Identify which cell holds the provided text, then report its [X, Y] central coordinate. 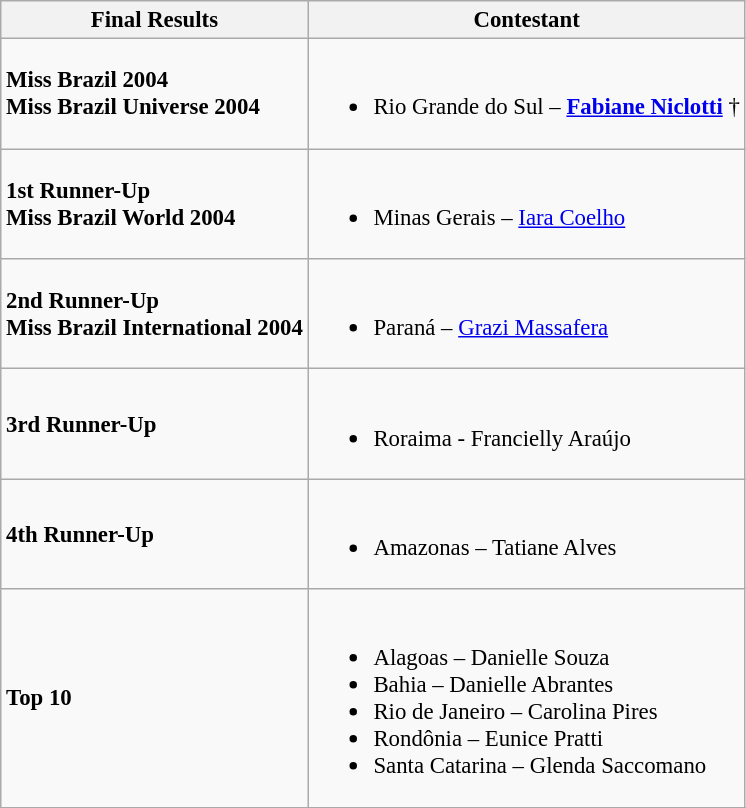
Rio Grande do Sul – Fabiane Niclotti † [526, 94]
Contestant [526, 20]
Alagoas – Danielle SouzaBahia – Danielle AbrantesRio de Janeiro – Carolina PiresRondônia – Eunice PrattiSanta Catarina – Glenda Saccomano [526, 698]
Top 10 [154, 698]
Roraima - Francielly Araújo [526, 424]
Minas Gerais – Iara Coelho [526, 204]
Final Results [154, 20]
4th Runner-Up [154, 534]
1st Runner-UpMiss Brazil World 2004 [154, 204]
Amazonas – Tatiane Alves [526, 534]
2nd Runner-UpMiss Brazil International 2004 [154, 314]
Paraná – Grazi Massafera [526, 314]
Miss Brazil 2004Miss Brazil Universe 2004 [154, 94]
3rd Runner-Up [154, 424]
